Detect which cell encompasses the target text, then output its (X, Y) center coordinate. 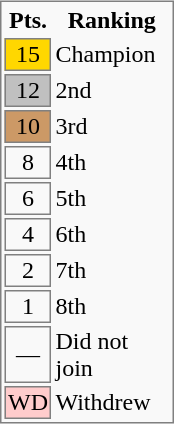
Did not join (112, 356)
Pts. (28, 21)
8 (28, 164)
6 (28, 200)
2 (28, 272)
12 (28, 92)
10 (28, 128)
8th (112, 308)
6th (112, 236)
Champion (112, 56)
4 (28, 236)
7th (112, 272)
— (28, 356)
1 (28, 308)
WD (28, 404)
5th (112, 200)
2nd (112, 92)
Withdrew (112, 404)
15 (28, 56)
3rd (112, 128)
Ranking (112, 21)
4th (112, 164)
